Pinpoint the cell where the given text exists, returning its [X, Y] midpoint coordinate. 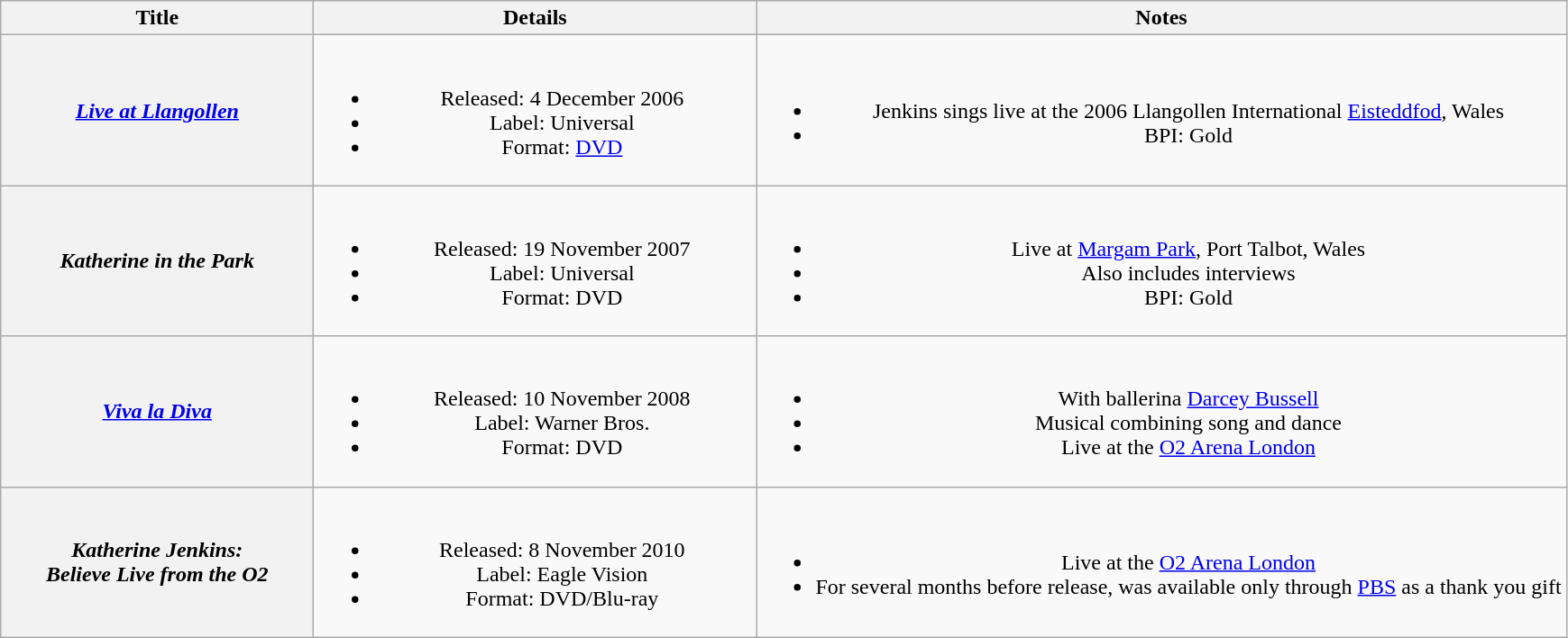
Released: 10 November 2008Label: Warner Bros.Format: DVD [536, 411]
Title [157, 18]
Live at Margam Park, Port Talbot, WalesAlso includes interviewsBPI: Gold [1161, 261]
Notes [1161, 18]
Live at Llangollen [157, 110]
With ballerina Darcey BussellMusical combining song and danceLive at the O2 Arena London [1161, 411]
Katherine in the Park [157, 261]
Released: 8 November 2010Label: Eagle VisionFormat: DVD/Blu-ray [536, 562]
Live at the O2 Arena LondonFor several months before release, was available only through PBS as a thank you gift [1161, 562]
Jenkins sings live at the 2006 Llangollen International Eisteddfod, WalesBPI: Gold [1161, 110]
Details [536, 18]
Viva la Diva [157, 411]
Released: 19 November 2007Label: UniversalFormat: DVD [536, 261]
Katherine Jenkins:Believe Live from the O2 [157, 562]
Released: 4 December 2006Label: UniversalFormat: DVD [536, 110]
